For the text-containing cell, return its midpoint in (x, y) coordinate format. 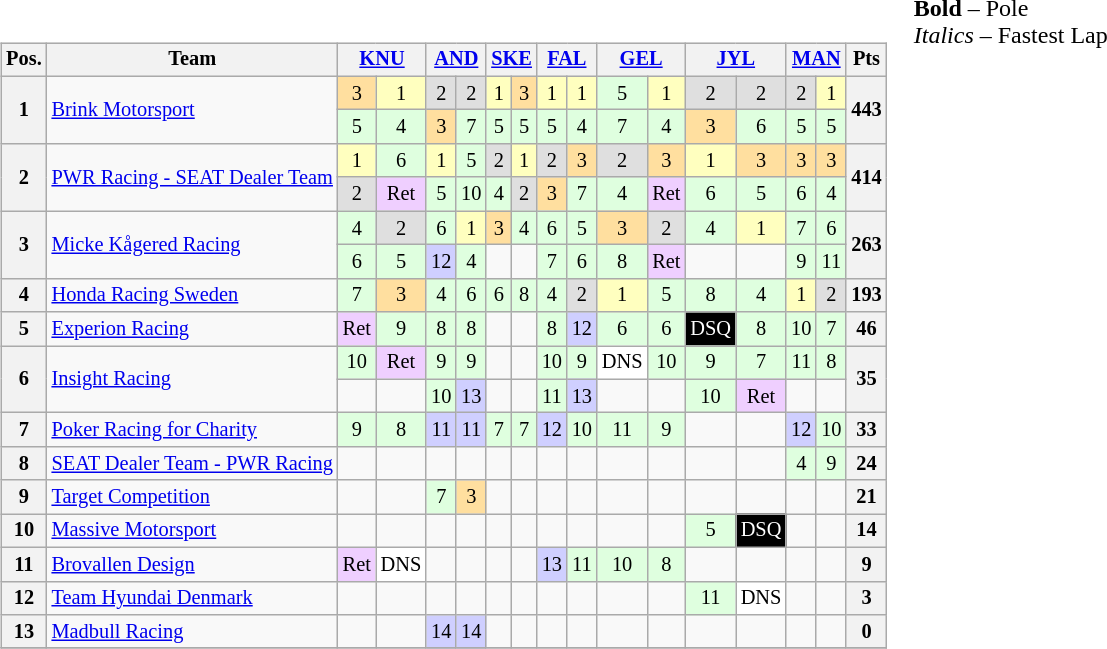
JYL (736, 60)
Honda Racing Sweden (192, 295)
Team (192, 60)
46 (866, 329)
Target Competition (192, 497)
35 (866, 380)
MAN (816, 60)
Micke Kågered Racing (192, 244)
Poker Racing for Charity (192, 430)
263 (866, 244)
Experion Racing (192, 329)
0 (866, 632)
Madbull Racing (192, 632)
GEL (641, 60)
Brink Motorsport (192, 110)
33 (866, 430)
KNU (382, 60)
Massive Motorsport (192, 531)
Pos. (24, 60)
Pts (866, 60)
SEAT Dealer Team - PWR Racing (192, 464)
SKE (511, 60)
21 (866, 497)
PWR Racing - SEAT Dealer Team (192, 178)
Team Hyundai Denmark (192, 598)
Brovallen Design (192, 564)
193 (866, 295)
24 (866, 464)
443 (866, 110)
FAL (567, 60)
414 (866, 178)
AND (456, 60)
Insight Racing (192, 380)
